Extract the [X, Y] coordinate from the center of the cell holding the provided text.  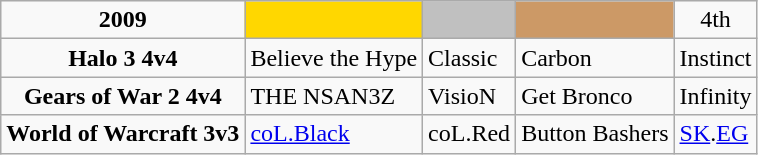
VisioN [470, 96]
4th [716, 20]
2009 [123, 20]
Get Bronco [595, 96]
coL.Red [470, 134]
Infinity [716, 96]
Believe the Hype [334, 58]
Classic [470, 58]
Gears of War 2 4v4 [123, 96]
coL.Black [334, 134]
SK.EG [716, 134]
Carbon [595, 58]
World of Warcraft 3v3 [123, 134]
Button Bashers [595, 134]
THE NSAN3Z [334, 96]
Halo 3 4v4 [123, 58]
Instinct [716, 58]
